Locate the cell with the specified text and output its (X, Y) center coordinate. 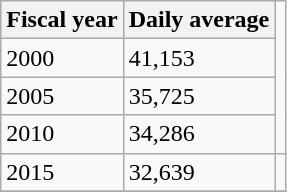
2005 (62, 96)
32,639 (199, 172)
35,725 (199, 96)
Daily average (199, 20)
41,153 (199, 58)
2000 (62, 58)
34,286 (199, 134)
2010 (62, 134)
Fiscal year (62, 20)
2015 (62, 172)
